Output the (x, y) coordinate of the center of the cell containing the given text.  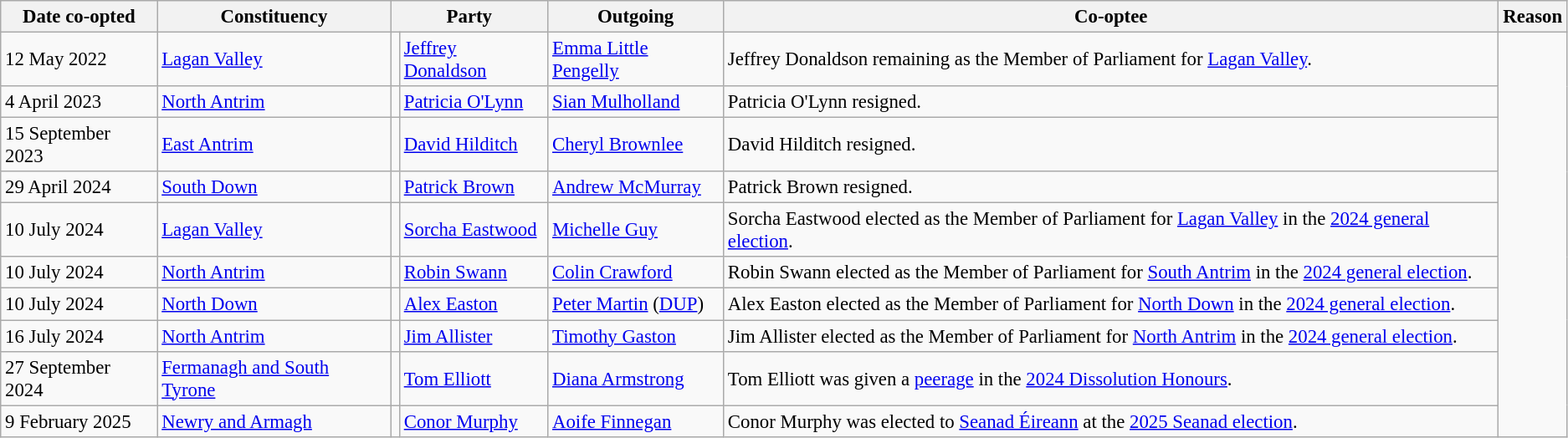
South Down (274, 187)
Robin Swann (474, 273)
Constituency (274, 17)
Conor Murphy (474, 421)
Date co-opted (79, 17)
Conor Murphy was elected to Seanad Éireann at the 2025 Seanad election. (1111, 421)
David Hilditch (474, 145)
4 April 2023 (79, 102)
Andrew McMurray (636, 187)
Jeffrey Donaldson (474, 60)
Peter Martin (DUP) (636, 304)
Fermanagh and South Tyrone (274, 378)
Jim Allister (474, 336)
Robin Swann elected as the Member of Parliament for South Antrim in the 2024 general election. (1111, 273)
Timothy Gaston (636, 336)
12 May 2022 (79, 60)
Reason (1533, 17)
Aoife Finnegan (636, 421)
Outgoing (636, 17)
Patrick Brown (474, 187)
Alex Easton elected as the Member of Parliament for North Down in the 2024 general election. (1111, 304)
Patricia O'Lynn resigned. (1111, 102)
Party (469, 17)
Cheryl Brownlee (636, 145)
Michelle Guy (636, 231)
16 July 2024 (79, 336)
David Hilditch resigned. (1111, 145)
Sian Mulholland (636, 102)
Sorcha Eastwood elected as the Member of Parliament for Lagan Valley in the 2024 general election. (1111, 231)
Patricia O'Lynn (474, 102)
Colin Crawford (636, 273)
Jim Allister elected as the Member of Parliament for North Antrim in the 2024 general election. (1111, 336)
Tom Elliott was given a peerage in the 2024 Dissolution Honours. (1111, 378)
Sorcha Eastwood (474, 231)
Patrick Brown resigned. (1111, 187)
Jeffrey Donaldson remaining as the Member of Parliament for Lagan Valley. (1111, 60)
Co-optee (1111, 17)
27 September 2024 (79, 378)
15 September 2023 (79, 145)
9 February 2025 (79, 421)
Tom Elliott (474, 378)
Newry and Armagh (274, 421)
Emma Little Pengelly (636, 60)
North Down (274, 304)
Diana Armstrong (636, 378)
East Antrim (274, 145)
Alex Easton (474, 304)
29 April 2024 (79, 187)
